Provide the [x, y] coordinate of the cell's center where the given text is located.  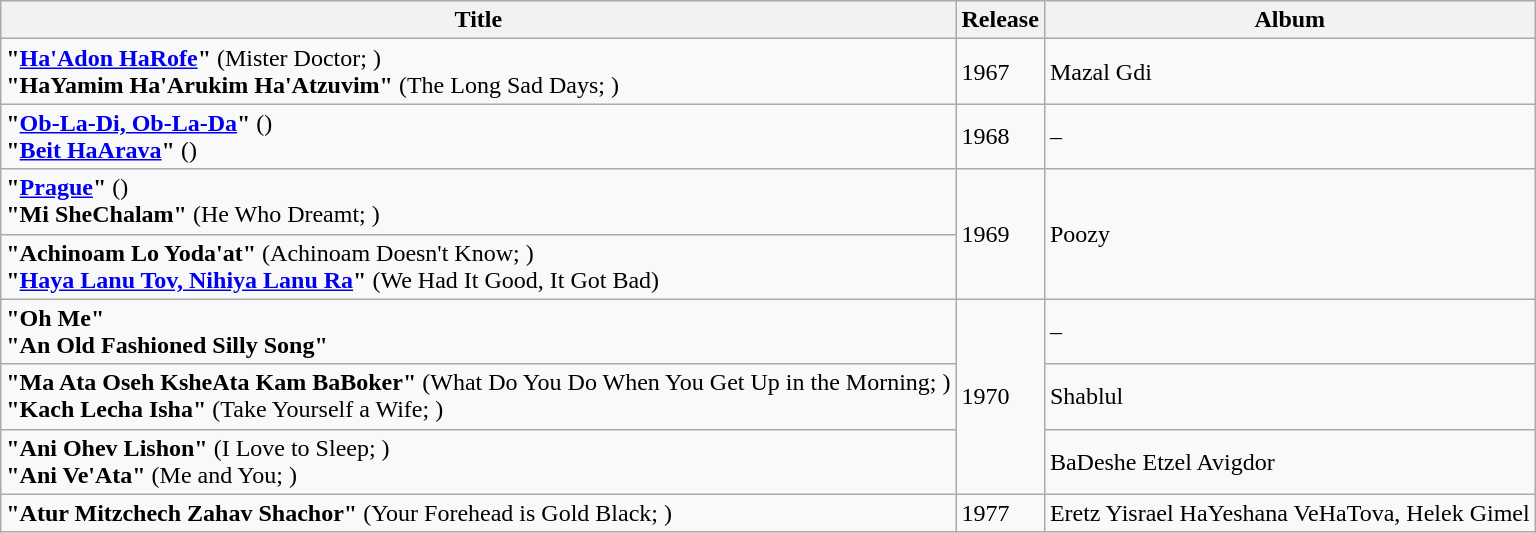
"Ani Ohev Lishon" (I Love to Sleep; )"Ani Ve'Ata" (Me and You; ) [478, 462]
Eretz Yisrael HaYeshana VeHaTova, Helek Gimel [1290, 513]
BaDeshe Etzel Avigdor [1290, 462]
"Oh Me""An Old Fashioned Silly Song" [478, 332]
"Atur Mitzchech Zahav Shachor" (Your Forehead is Gold Black; ) [478, 513]
1970 [1000, 396]
"Achinoam Lo Yoda'at" (Achinoam Doesn't Know; )"Haya Lanu Tov, Nihiya Lanu Ra" (We Had It Good, It Got Bad) [478, 266]
Shablul [1290, 396]
Title [478, 20]
1969 [1000, 234]
Release [1000, 20]
1968 [1000, 136]
1977 [1000, 513]
"Ma Ata Oseh KsheAta Kam BaBoker" (What Do You Do When You Get Up in the Morning; )"Kach Lecha Isha" (Take Yourself a Wife; ) [478, 396]
1967 [1000, 72]
Mazal Gdi [1290, 72]
"Prague" ()"Mi SheChalam" (He Who Dreamt; ) [478, 202]
Poozy [1290, 234]
"Ha'Adon HaRofe" (Mister Doctor; )"HaYamim Ha'Arukim Ha'Atzuvim" (The Long Sad Days; ) [478, 72]
Album [1290, 20]
"Ob-La-Di, Ob-La-Da" ()"Beit HaArava" () [478, 136]
